Provide the (X, Y) coordinate of the cell's center where the given text is located.  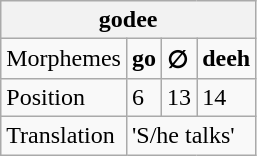
13 (180, 97)
6 (144, 97)
Translation (64, 135)
'S/he talks' (190, 135)
14 (226, 97)
Morphemes (64, 59)
go (144, 59)
∅ (180, 59)
godee (128, 20)
deeh (226, 59)
Position (64, 97)
